Output the (X, Y) coordinate of the center of the cell containing the given text.  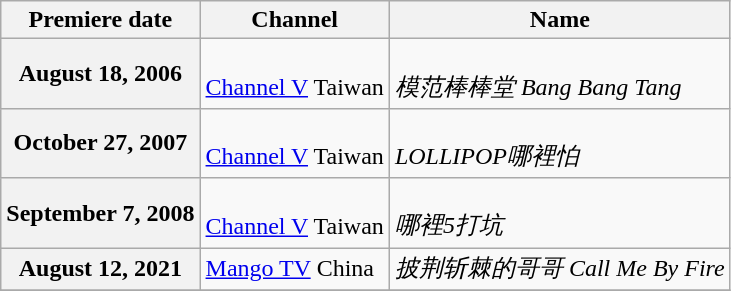
August 12, 2021 (100, 270)
August 18, 2006 (100, 74)
Premiere date (100, 20)
模范棒棒堂 Bang Bang Tang (560, 74)
September 7, 2008 (100, 213)
Name (560, 20)
披荆斩棘的哥哥 Call Me By Fire (560, 270)
Channel (294, 20)
October 27, 2007 (100, 143)
哪裡5打坑 (560, 213)
LOLLIPOP哪裡怕 (560, 143)
Mango TV China (294, 270)
